Capture the cell that displays the provided text and extract its (X, Y) central coordinate. 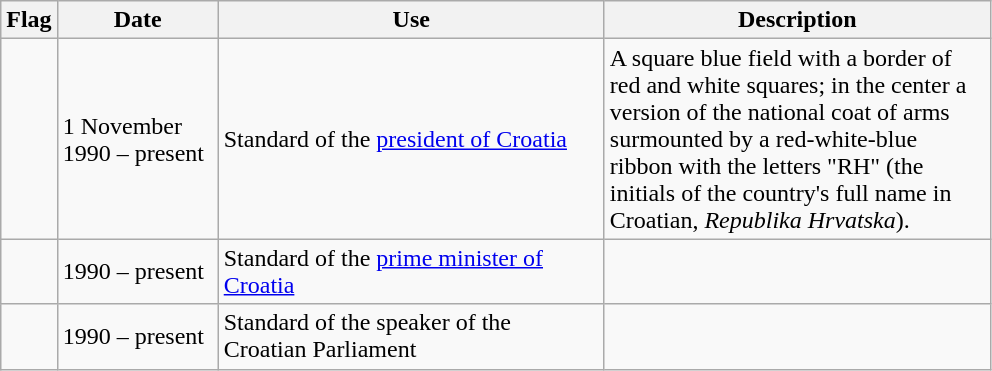
Standard of the prime minister of Croatia (411, 272)
Date (138, 20)
Flag (29, 20)
Standard of the president of Croatia (411, 139)
Use (411, 20)
1 November 1990 – present (138, 139)
Standard of the speaker of the Croatian Parliament (411, 336)
Description (797, 20)
